Return the (x, y) coordinate for the center point of the cell that contains the specified text.  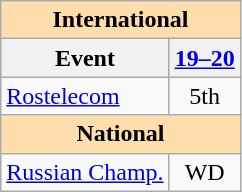
International (120, 20)
5th (204, 96)
WD (204, 172)
19–20 (204, 58)
Event (85, 58)
Russian Champ. (85, 172)
National (120, 134)
Rostelecom (85, 96)
